Provide the [X, Y] coordinate of the cell's center where the given text is located.  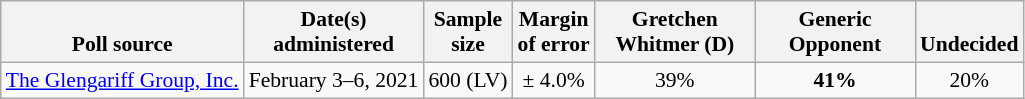
600 (LV) [468, 80]
41% [835, 80]
GretchenWhitmer (D) [675, 32]
± 4.0% [554, 80]
Date(s)administered [334, 32]
February 3–6, 2021 [334, 80]
The Glengariff Group, Inc. [122, 80]
Undecided [969, 32]
Marginof error [554, 32]
GenericOpponent [835, 32]
Samplesize [468, 32]
39% [675, 80]
20% [969, 80]
Poll source [122, 32]
